Capture the cell that displays the provided text and extract its (x, y) central coordinate. 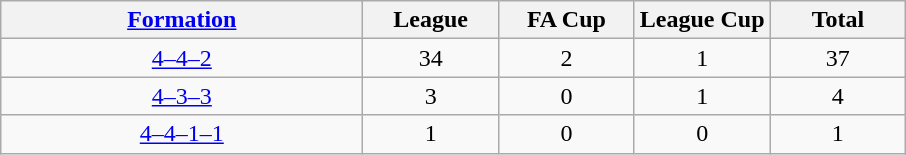
37 (838, 58)
2 (567, 58)
4–4–2 (182, 58)
34 (431, 58)
Formation (182, 20)
Total (838, 20)
4–4–1–1 (182, 134)
League Cup (702, 20)
League (431, 20)
FA Cup (567, 20)
4–3–3 (182, 96)
3 (431, 96)
4 (838, 96)
